Scan for the cell matching the given text and deliver its [X, Y] coordinate at center. 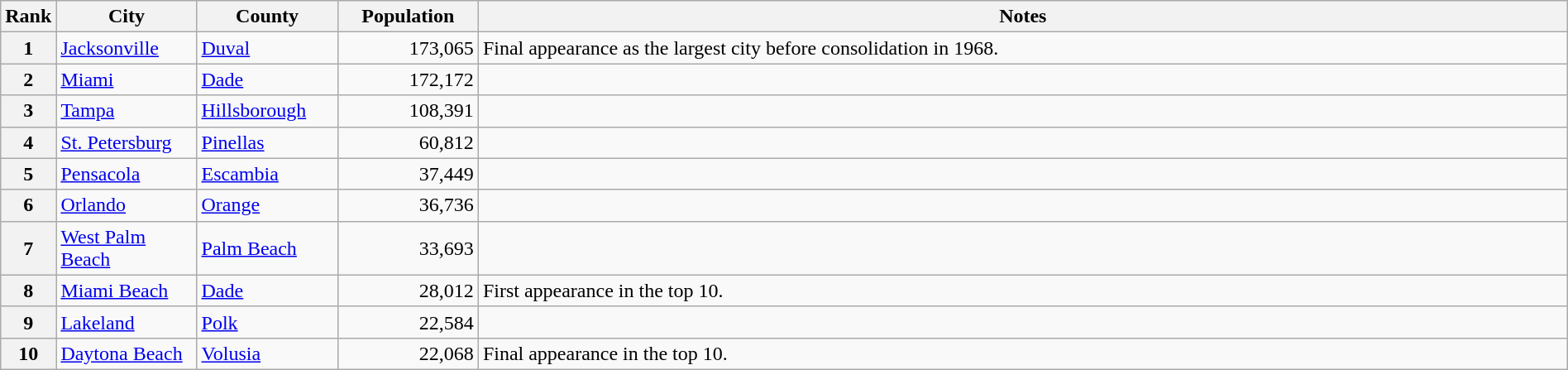
County [267, 17]
West Palm Beach [127, 248]
173,065 [408, 48]
City [127, 17]
Escambia [267, 174]
Miami [127, 79]
St. Petersburg [127, 142]
10 [28, 353]
Lakeland [127, 322]
172,172 [408, 79]
9 [28, 322]
First appearance in the top 10. [1022, 291]
4 [28, 142]
33,693 [408, 248]
Polk [267, 322]
Hillsborough [267, 111]
Notes [1022, 17]
Tampa [127, 111]
108,391 [408, 111]
Population [408, 17]
Orange [267, 205]
Palm Beach [267, 248]
3 [28, 111]
Volusia [267, 353]
Jacksonville [127, 48]
22,584 [408, 322]
1 [28, 48]
22,068 [408, 353]
7 [28, 248]
Rank [28, 17]
Duval [267, 48]
Final appearance as the largest city before consolidation in 1968. [1022, 48]
28,012 [408, 291]
60,812 [408, 142]
Pinellas [267, 142]
6 [28, 205]
Orlando [127, 205]
8 [28, 291]
Miami Beach [127, 291]
2 [28, 79]
Daytona Beach [127, 353]
Final appearance in the top 10. [1022, 353]
Pensacola [127, 174]
37,449 [408, 174]
36,736 [408, 205]
5 [28, 174]
